For the text-containing cell, return its midpoint in (X, Y) coordinate format. 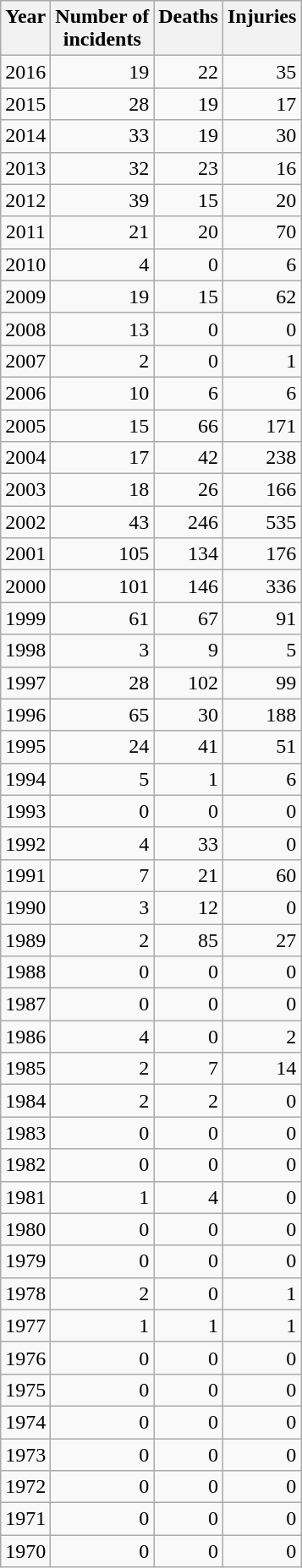
535 (261, 522)
2009 (25, 297)
2007 (25, 361)
2010 (25, 264)
66 (189, 425)
70 (261, 232)
1972 (25, 1487)
2016 (25, 72)
1992 (25, 843)
1990 (25, 907)
99 (261, 683)
91 (261, 618)
1991 (25, 875)
65 (102, 715)
41 (189, 747)
2006 (25, 393)
1977 (25, 1326)
Number ofincidents (102, 29)
1995 (25, 747)
1986 (25, 1037)
67 (189, 618)
2000 (25, 586)
2004 (25, 458)
2013 (25, 168)
246 (189, 522)
1999 (25, 618)
26 (189, 490)
12 (189, 907)
27 (261, 940)
2002 (25, 522)
Year (25, 29)
13 (102, 329)
188 (261, 715)
24 (102, 747)
2012 (25, 200)
2003 (25, 490)
1974 (25, 1422)
1978 (25, 1293)
Deaths (189, 29)
2008 (25, 329)
1971 (25, 1519)
62 (261, 297)
1973 (25, 1454)
102 (189, 683)
1976 (25, 1358)
Injuries (261, 29)
10 (102, 393)
1997 (25, 683)
2015 (25, 104)
134 (189, 554)
1987 (25, 1004)
1996 (25, 715)
51 (261, 747)
23 (189, 168)
1981 (25, 1197)
43 (102, 522)
166 (261, 490)
14 (261, 1069)
32 (102, 168)
2014 (25, 136)
1982 (25, 1165)
1998 (25, 651)
1979 (25, 1261)
2001 (25, 554)
146 (189, 586)
105 (102, 554)
35 (261, 72)
1970 (25, 1551)
1975 (25, 1390)
39 (102, 200)
1984 (25, 1101)
1989 (25, 940)
336 (261, 586)
16 (261, 168)
176 (261, 554)
101 (102, 586)
2005 (25, 425)
22 (189, 72)
9 (189, 651)
85 (189, 940)
60 (261, 875)
238 (261, 458)
18 (102, 490)
1988 (25, 972)
1983 (25, 1133)
1993 (25, 811)
61 (102, 618)
1980 (25, 1229)
171 (261, 425)
1994 (25, 779)
1985 (25, 1069)
42 (189, 458)
2011 (25, 232)
